Provide the [X, Y] coordinate of the cell's center where the given text is located.  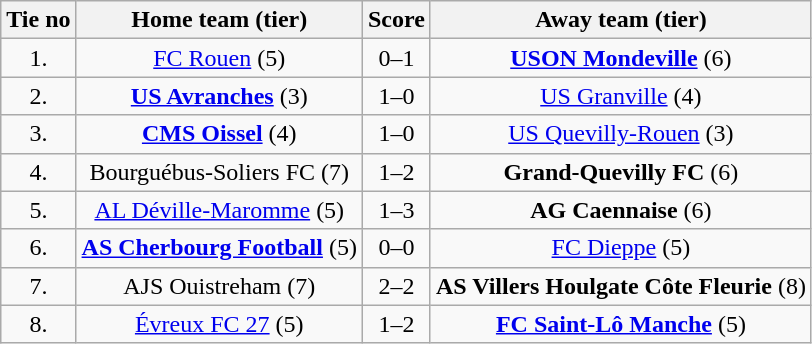
FC Rouen (5) [219, 58]
FC Dieppe (5) [620, 248]
8. [38, 324]
2. [38, 96]
FC Saint-Lô Manche (5) [620, 324]
0–0 [396, 248]
1. [38, 58]
Bourguébus-Soliers FC (7) [219, 172]
6. [38, 248]
AS Cherbourg Football (5) [219, 248]
Home team (tier) [219, 20]
AL Déville-Maromme (5) [219, 210]
US Avranches (3) [219, 96]
Grand-Quevilly FC (6) [620, 172]
2–2 [396, 286]
Away team (tier) [620, 20]
AJS Ouistreham (7) [219, 286]
AS Villers Houlgate Côte Fleurie (8) [620, 286]
Tie no [38, 20]
Score [396, 20]
5. [38, 210]
AG Caennaise (6) [620, 210]
0–1 [396, 58]
3. [38, 134]
CMS Oissel (4) [219, 134]
US Quevilly-Rouen (3) [620, 134]
7. [38, 286]
4. [38, 172]
Évreux FC 27 (5) [219, 324]
US Granville (4) [620, 96]
USON Mondeville (6) [620, 58]
1–3 [396, 210]
